Extract the [X, Y] coordinate from the center of the cell holding the provided text.  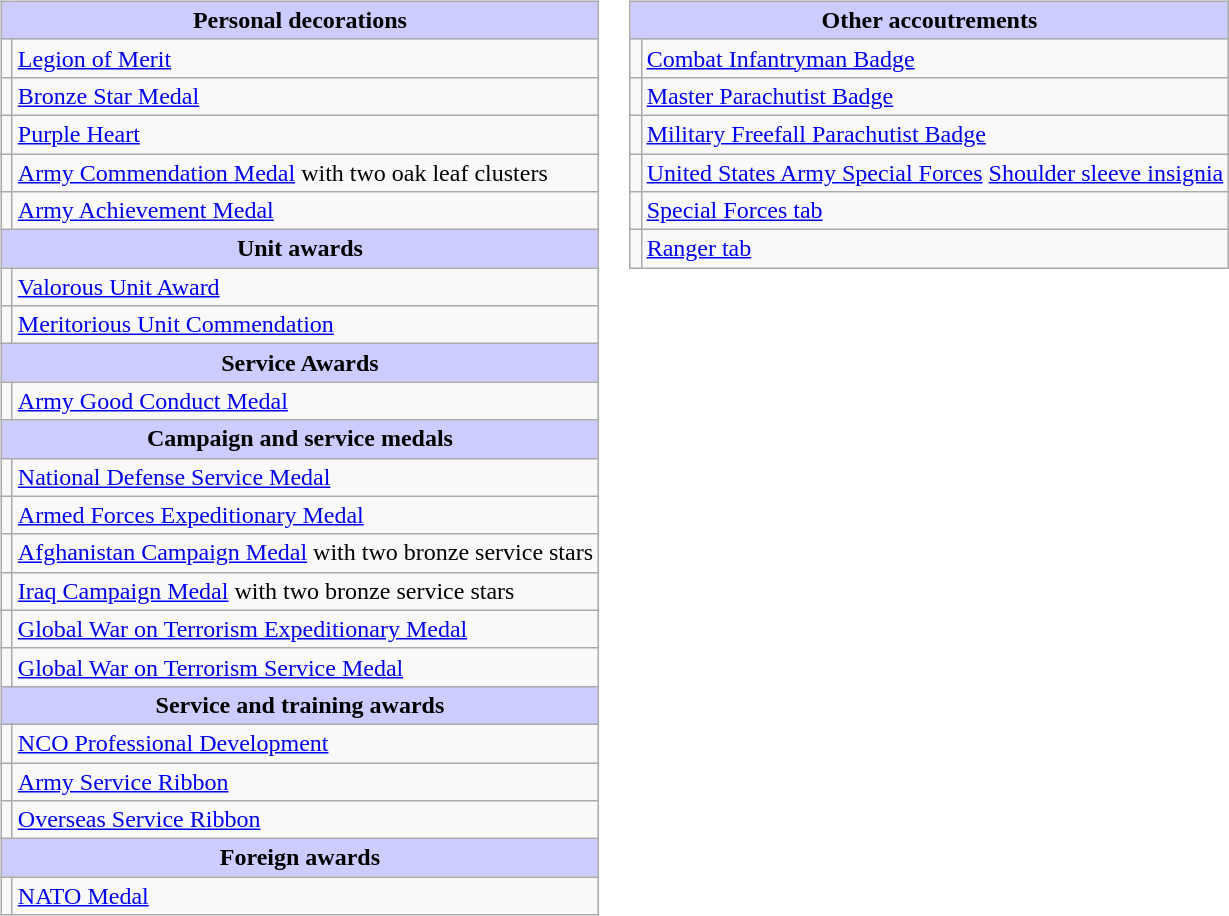
Overseas Service Ribbon [305, 820]
Iraq Campaign Medal with two bronze service stars [305, 591]
Unit awards [300, 249]
Armed Forces Expeditionary Medal [305, 515]
Service Awards [300, 363]
Combat Infantryman Badge [935, 58]
Global War on Terrorism Service Medal [305, 667]
Service and training awards [300, 705]
Army Commendation Medal with two oak leaf clusters [305, 173]
Army Achievement Medal [305, 211]
Master Parachutist Badge [935, 96]
Special Forces tab [935, 211]
NATO Medal [305, 896]
Purple Heart [305, 134]
Global War on Terrorism Expeditionary Medal [305, 629]
Meritorious Unit Commendation [305, 325]
National Defense Service Medal [305, 477]
Legion of Merit [305, 58]
Valorous Unit Award [305, 287]
Afghanistan Campaign Medal with two bronze service stars [305, 553]
Ranger tab [935, 249]
Campaign and service medals [300, 439]
Personal decorations [300, 20]
Army Service Ribbon [305, 781]
Army Good Conduct Medal [305, 401]
NCO Professional Development [305, 743]
Foreign awards [300, 858]
United States Army Special Forces Shoulder sleeve insignia [935, 173]
Military Freefall Parachutist Badge [935, 134]
Bronze Star Medal [305, 96]
Other accoutrements [930, 20]
